Locate the cell with the specified text and output its (X, Y) center coordinate. 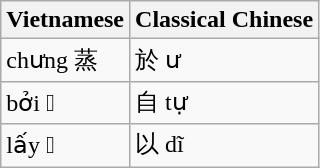
以 dĩ (224, 146)
chưng 蒸 (66, 60)
Vietnamese (66, 20)
lấy 𥙩 (66, 146)
bởi 𪽝 (66, 102)
自 tự (224, 102)
Classical Chinese (224, 20)
於 ư (224, 60)
